Return [X, Y] of the center of cell containing provided text 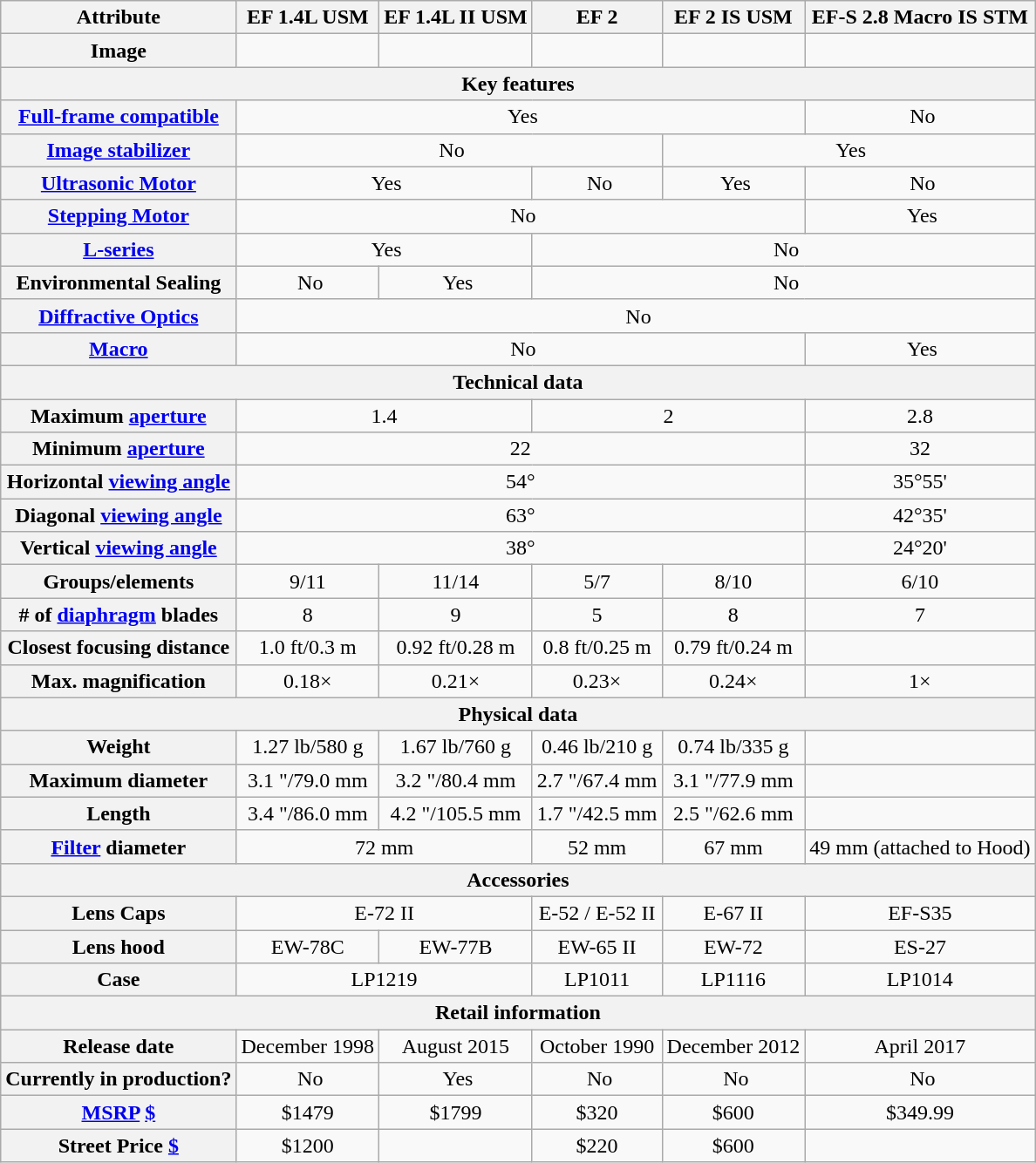
Weight [119, 747]
0.24× [733, 681]
8/10 [733, 581]
$349.99 [920, 1112]
ES-27 [920, 946]
Diagonal viewing angle [119, 515]
5/7 [596, 581]
E-52 / E-52 II [596, 913]
0.92 ft/0.28 m [456, 648]
Maximum diameter [119, 780]
7 [920, 615]
11/14 [456, 581]
$1479 [308, 1112]
2 [668, 416]
$1799 [456, 1112]
2.7 "/67.4 mm [596, 780]
32 [920, 449]
1.4 [384, 416]
EF 2 [596, 17]
Street Price $ [119, 1146]
E-72 II [384, 913]
EF 1.4L USM [308, 17]
2.8 [920, 416]
August 2015 [456, 1046]
Macro [119, 349]
Lens Caps [119, 913]
Lens hood [119, 946]
2.5 "/62.6 mm [733, 813]
LP1014 [920, 980]
$220 [596, 1146]
EF 1.4L II USM [456, 17]
EW-65 II [596, 946]
Vertical viewing angle [119, 548]
3.1 "/79.0 mm [308, 780]
LP1011 [596, 980]
Technical data [518, 382]
Ultrasonic Motor [119, 183]
Accessories [518, 880]
4.2 "/105.5 mm [456, 813]
$1200 [308, 1146]
Environmental Sealing [119, 282]
Case [119, 980]
Key features [518, 84]
December 1998 [308, 1046]
E-67 II [733, 913]
October 1990 [596, 1046]
Groups/elements [119, 581]
42°35' [920, 515]
LP1219 [384, 980]
Closest focusing distance [119, 648]
1× [920, 681]
Image [119, 51]
December 2012 [733, 1046]
0.74 lb/335 g [733, 747]
72 mm [384, 847]
38° [521, 548]
3.1 "/77.9 mm [733, 780]
9/11 [308, 581]
35°55' [920, 482]
1.27 lb/580 g [308, 747]
Max. magnification [119, 681]
63° [521, 515]
0.46 lb/210 g [596, 747]
Length [119, 813]
EW-72 [733, 946]
EF-S35 [920, 913]
9 [456, 615]
Retail information [518, 1013]
# of diaphragm blades [119, 615]
EF 2 IS USM [733, 17]
3.4 "/86.0 mm [308, 813]
67 mm [733, 847]
Attribute [119, 17]
Minimum aperture [119, 449]
1.67 lb/760 g [456, 747]
MSRP $ [119, 1112]
3.2 "/80.4 mm [456, 780]
0.21× [456, 681]
EW-78C [308, 946]
0.8 ft/0.25 m [596, 648]
EW-77B [456, 946]
$320 [596, 1112]
1.7 "/42.5 mm [596, 813]
Release date [119, 1046]
Horizontal viewing angle [119, 482]
0.23× [596, 681]
24°20' [920, 548]
LP1116 [733, 980]
0.18× [308, 681]
Stepping Motor [119, 216]
Currently in production? [119, 1079]
22 [521, 449]
Diffractive Optics [119, 316]
6/10 [920, 581]
5 [596, 615]
Physical data [518, 714]
Filter diameter [119, 847]
Full-frame compatible [119, 117]
April 2017 [920, 1046]
L-series [119, 249]
Image stabilizer [119, 150]
49 mm (attached to Hood) [920, 847]
52 mm [596, 847]
EF-S 2.8 Macro IS STM [920, 17]
0.79 ft/0.24 m [733, 648]
54° [521, 482]
Maximum aperture [119, 416]
1.0 ft/0.3 m [308, 648]
